Detect which cell encompasses the target text, then output its [x, y] center coordinate. 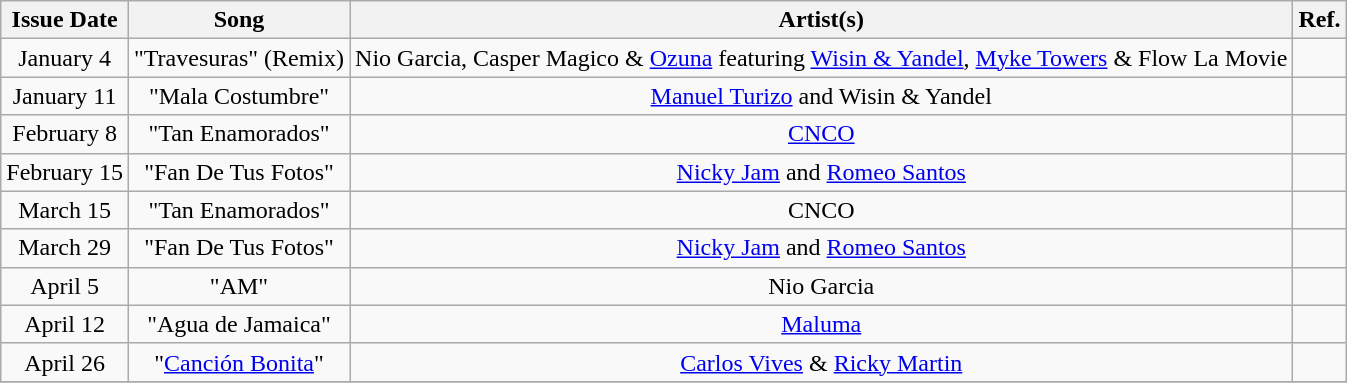
Artist(s) [822, 20]
April 5 [65, 286]
Nio Garcia, Casper Magico & Ozuna featuring Wisin & Yandel, Myke Towers & Flow La Movie [822, 58]
January 4 [65, 58]
January 11 [65, 96]
April 12 [65, 324]
March 15 [65, 210]
"AM" [238, 286]
April 26 [65, 362]
Song [238, 20]
Manuel Turizo and Wisin & Yandel [822, 96]
March 29 [65, 248]
"Agua de Jamaica" [238, 324]
"Canción Bonita" [238, 362]
February 8 [65, 134]
Ref. [1320, 20]
Issue Date [65, 20]
Nio Garcia [822, 286]
February 15 [65, 172]
Carlos Vives & Ricky Martin [822, 362]
"Travesuras" (Remix) [238, 58]
Maluma [822, 324]
"Mala Costumbre" [238, 96]
